Extract the (X, Y) coordinate from the center of the cell holding the provided text.  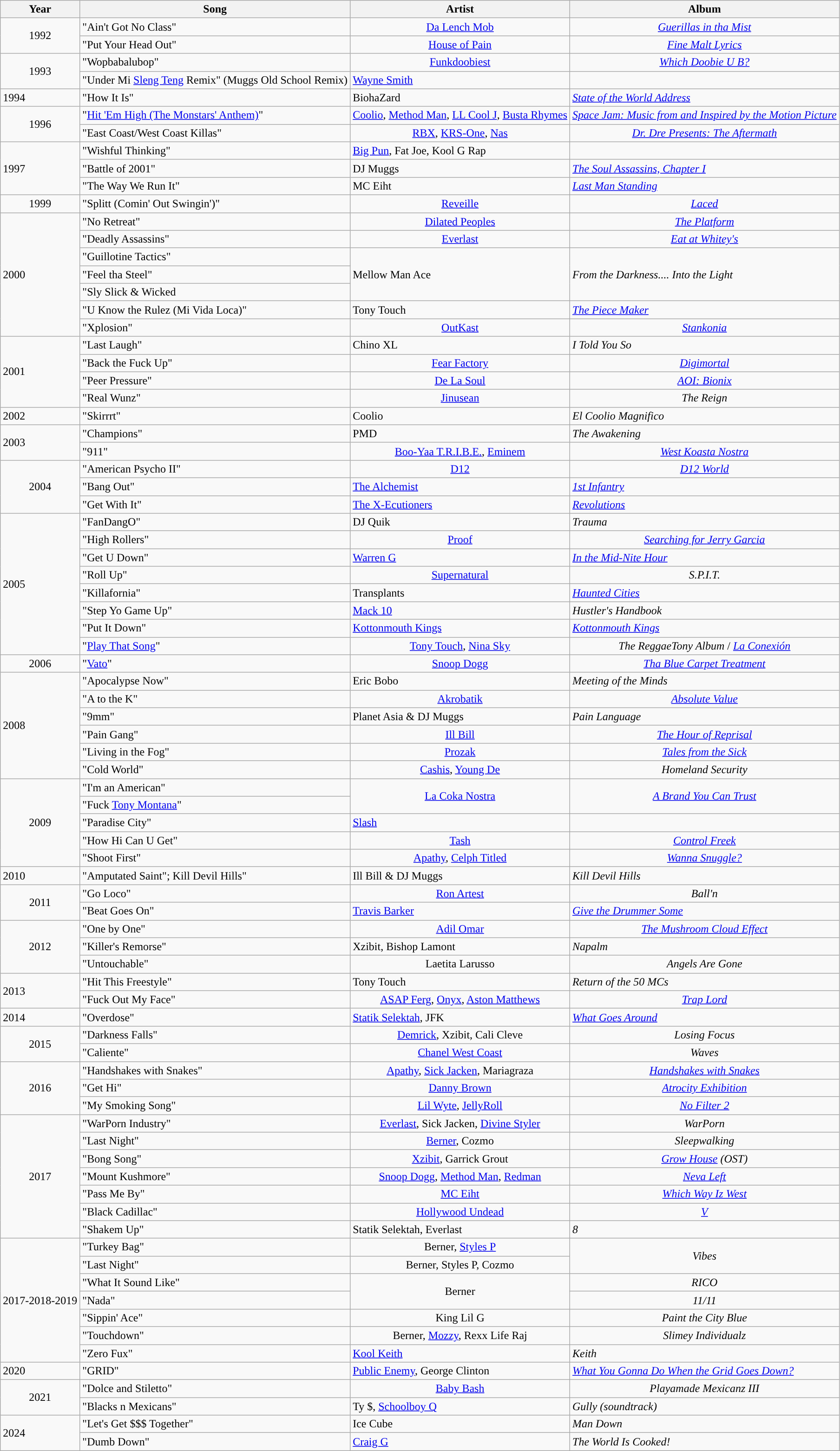
"Shoot First" (215, 858)
"Let's Get $$$ Together" (215, 1424)
PMD (460, 433)
"Splitt (Comin' Out Swingin')" (215, 204)
Da Lench Mob (460, 27)
Trap Lord (705, 999)
Man Down (705, 1424)
Ty $, Schoolboy Q (460, 1406)
DJ Muggs (460, 168)
Berner, Mozzy, Rexx Life Raj (460, 1335)
Handshakes with Snakes (705, 1070)
Planet Asia & DJ Muggs (460, 716)
1993 (40, 71)
Proof (460, 540)
DJ Quik (460, 522)
De La Soul (460, 381)
"Get Hi" (215, 1088)
Akrobatik (460, 699)
Dilated Peoples (460, 222)
Tales from the Sick (705, 752)
"Champions" (215, 433)
Berner (460, 1291)
"Sippin' Ace" (215, 1318)
"Paradise City" (215, 823)
Return of the 50 MCs (705, 982)
1999 (40, 204)
Everlast, Sick Jacken, Divine Styler (460, 1123)
Last Man Standing (705, 186)
"U Know the Rulez (Mi Vida Loca)" (215, 310)
The Alchemist (460, 486)
"Play That Song" (215, 646)
The X-Ecutioners (460, 504)
Cashis, Young De (460, 769)
"Fuck Tony Montana" (215, 805)
Paint the City Blue (705, 1318)
Statik Selektah, Everlast (460, 1229)
Neva Left (705, 1176)
Vibes (705, 1256)
Danny Brown (460, 1088)
"Darkness Falls" (215, 1035)
"Blacks n Mexicans" (215, 1406)
From the Darkness.... Into the Light (705, 275)
"Roll Up" (215, 575)
2004 (40, 486)
"Get U Down" (215, 558)
"Vato" (215, 663)
"What It Sound Like" (215, 1282)
Hollywood Undead (460, 1212)
"Zero Fux" (215, 1353)
"Pass Me By" (215, 1194)
Guerillas in tha Mist (705, 27)
The World Is Cooked! (705, 1442)
Ice Cube (460, 1424)
El Coolio Magnifico (705, 416)
Adil Omar (460, 929)
AOI: Bionix (705, 381)
Xzibit, Bishop Lamont (460, 946)
Demrick, Xzibit, Cali Cleve (460, 1035)
"Mount Kushmore" (215, 1176)
"Bang Out" (215, 486)
"Beat Goes On" (215, 911)
Supernatural (460, 575)
Eric Bobo (460, 681)
Statik Selektah, JFK (460, 1017)
Napalm (705, 946)
2017 (40, 1176)
"Dumb Down" (215, 1442)
Trauma (705, 522)
Lil Wyte, JellyRoll (460, 1106)
Laetita Larusso (460, 964)
"Step Yo Game Up" (215, 611)
West Koasta Nostra (705, 451)
Apathy, Celph Titled (460, 858)
Public Enemy, George Clinton (460, 1371)
Searching for Jerry Garcia (705, 540)
Baby Bash (460, 1389)
No Filter 2 (705, 1106)
"Put It Down" (215, 628)
"Apocalypse Now" (215, 681)
Warren G (460, 558)
"Fuck Out My Face" (215, 999)
Chanel West Coast (460, 1052)
Everlast (460, 239)
Fine Malt Lyrics (705, 45)
"Get With It" (215, 504)
The Reign (705, 398)
WarPorn (705, 1123)
Control Freek (705, 840)
Artist (460, 9)
Revolutions (705, 504)
"Peer Pressure" (215, 381)
2009 (40, 823)
"Nada" (215, 1300)
"Wishful Thinking" (215, 151)
"The Way We Run It" (215, 186)
2008 (40, 725)
"911" (215, 451)
"Ain't Got No Class" (215, 27)
Slash (460, 823)
Prozak (460, 752)
Snoop Dogg (460, 663)
Jinusean (460, 398)
"Caliente" (215, 1052)
Tha Blue Carpet Treatment (705, 663)
"I'm an American" (215, 788)
Keith (705, 1353)
"Untouchable" (215, 964)
2011 (40, 902)
What Goes Around (705, 1017)
Kill Devil Hills (705, 876)
"Touchdown" (215, 1335)
"Black Cadillac" (215, 1212)
ASAP Ferg, Onyx, Aston Matthews (460, 999)
"Last Laugh" (215, 345)
The Piece Maker (705, 310)
"Living in the Fog" (215, 752)
Berner, Styles P, Cozmo (460, 1265)
"Dolce and Stiletto" (215, 1389)
"Xplosion" (215, 328)
Boo-Yaa T.R.I.B.E., Eminem (460, 451)
Ball'n (705, 893)
House of Pain (460, 45)
"GRID" (215, 1371)
Mack 10 (460, 611)
2017-2018-2019 (40, 1300)
2010 (40, 876)
Give the Drummer Some (705, 911)
Tony Touch, Nina Sky (460, 646)
2024 (40, 1433)
The Mushroom Cloud Effect (705, 929)
Chino XL (460, 345)
"Cold World" (215, 769)
"Hit This Freestyle" (215, 982)
Ill Bill & DJ Muggs (460, 876)
Dr. Dre Presents: The Aftermath (705, 133)
Homeland Security (705, 769)
Space Jam: Music from and Inspired by the Motion Picture (705, 115)
2001 (40, 372)
"East Coast/West Coast Killas" (215, 133)
The Awakening (705, 433)
1st Infantry (705, 486)
What You Gonna Do When the Grid Goes Down? (705, 1371)
2003 (40, 442)
La Coka Nostra (460, 796)
2005 (40, 584)
OutKast (460, 328)
RICO (705, 1282)
"Back the Fuck Up" (215, 363)
"Battle of 2001" (215, 168)
The Hour of Reprisal (705, 734)
Reveille (460, 204)
Big Pun, Fat Joe, Kool G Rap (460, 151)
Travis Barker (460, 911)
"Amputated Saint"; Kill Devil Hills" (215, 876)
Laced (705, 204)
Waves (705, 1052)
Absolute Value (705, 699)
Coolio, Method Man, LL Cool J, Busta Rhymes (460, 115)
S.P.I.T. (705, 575)
King Lil G (460, 1318)
Craig G (460, 1442)
State of the World Address (705, 98)
"Wopbabalubop" (215, 62)
"How Hi Can U Get" (215, 840)
Ill Bill (460, 734)
Fear Factory (460, 363)
"WarPorn Industry" (215, 1123)
2000 (40, 275)
"A to the K" (215, 699)
"Hit 'Em High (The Monstars' Anthem)" (215, 115)
Atrocity Exhibition (705, 1088)
Berner, Cozmo (460, 1141)
"Real Wunz" (215, 398)
Angels Are Gone (705, 964)
"9mm" (215, 716)
2021 (40, 1398)
Funkdoobiest (460, 62)
Snoop Dogg, Method Man, Redman (460, 1176)
Eat at Whitey's (705, 239)
11/11 (705, 1300)
2020 (40, 1371)
Xzibit, Garrick Grout (460, 1159)
Mellow Man Ace (460, 275)
I Told You So (705, 345)
Haunted Cities (705, 593)
Which Way Iz West (705, 1194)
Slimey Individualz (705, 1335)
Wanna Snuggle? (705, 858)
Berner, Styles P (460, 1247)
Digimortal (705, 363)
"Guillotine Tactics" (215, 257)
D12 (460, 469)
Gully (soundtrack) (705, 1406)
"Killafornia" (215, 593)
"Go Loco" (215, 893)
"High Rollers" (215, 540)
The Platform (705, 222)
The Soul Assassins, Chapter I (705, 168)
Tash (460, 840)
Grow House (OST) (705, 1159)
"Overdose" (215, 1017)
"One by One" (215, 929)
Meeting of the Minds (705, 681)
Playamade Mexicanz III (705, 1389)
2015 (40, 1044)
D12 World (705, 469)
BiohaZard (460, 98)
1994 (40, 98)
"Shakem Up" (215, 1229)
Which Doobie U B? (705, 62)
Ron Artest (460, 893)
1992 (40, 36)
"My Smoking Song" (215, 1106)
Kool Keith (460, 1353)
2002 (40, 416)
"American Psycho II" (215, 469)
2016 (40, 1088)
Year (40, 9)
Sleepwalking (705, 1141)
2014 (40, 1017)
"Sly Slick & Wicked (215, 292)
"Deadly Assassins" (215, 239)
"Under Mi Sleng Teng Remix" (Muggs Old School Remix) (215, 80)
"Bong Song" (215, 1159)
"How It Is" (215, 98)
Song (215, 9)
"Skirrrt" (215, 416)
"FanDangO" (215, 522)
A Brand You Can Trust (705, 796)
2013 (40, 991)
2012 (40, 946)
"Turkey Bag" (215, 1247)
Wayne Smith (460, 80)
Coolio (460, 416)
Stankonia (705, 328)
"No Retreat" (215, 222)
1997 (40, 168)
8 (705, 1229)
1996 (40, 124)
Album (705, 9)
Apathy, Sick Jacken, Mariagraza (460, 1070)
Hustler's Handbook (705, 611)
2006 (40, 663)
V (705, 1212)
RBX, KRS-One, Nas (460, 133)
"Killer's Remorse" (215, 946)
Pain Language (705, 716)
The ReggaeTony Album / La Conexión (705, 646)
"Pain Gang" (215, 734)
"Handshakes with Snakes" (215, 1070)
"Feel tha Steel" (215, 275)
In the Mid-Nite Hour (705, 558)
Losing Focus (705, 1035)
Transplants (460, 593)
"Put Your Head Out" (215, 45)
